Scan for the cell matching the given text and deliver its [x, y] coordinate at center. 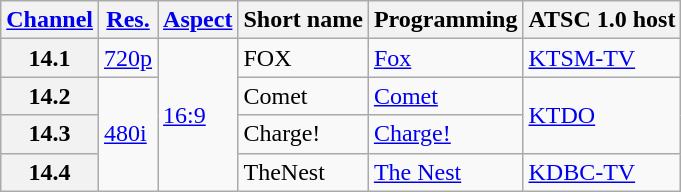
Short name [303, 20]
Programming [446, 20]
480i [128, 134]
KTDO [602, 115]
14.4 [50, 172]
FOX [303, 58]
Fox [446, 58]
Res. [128, 20]
The Nest [446, 172]
14.2 [50, 96]
TheNest [303, 172]
16:9 [198, 115]
Channel [50, 20]
ATSC 1.0 host [602, 20]
14.1 [50, 58]
14.3 [50, 134]
Aspect [198, 20]
KDBC-TV [602, 172]
KTSM-TV [602, 58]
720p [128, 58]
